Provide the [x, y] coordinate of the cell's center where the given text is located.  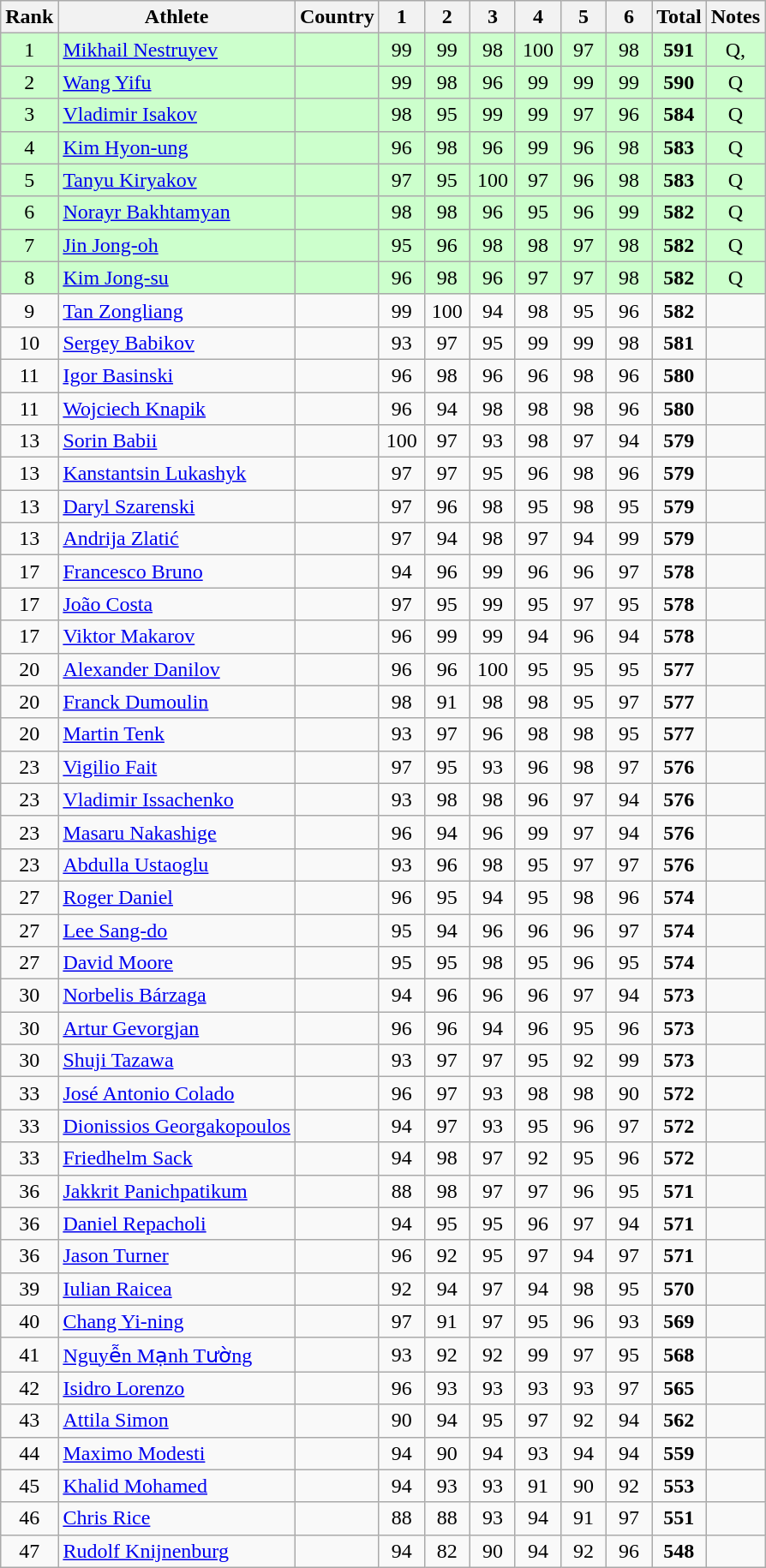
Shuji Tazawa [177, 1061]
39 [29, 1289]
591 [679, 50]
8 [29, 278]
Chang Yi-ning [177, 1321]
45 [29, 1486]
Norayr Bakhtamyan [177, 212]
Maximo Modesti [177, 1453]
Daryl Szarenski [177, 506]
Notes [735, 17]
Q, [735, 50]
44 [29, 1453]
Jason Turner [177, 1256]
Athlete [177, 17]
82 [447, 1551]
Attila Simon [177, 1421]
568 [679, 1355]
7 [29, 245]
548 [679, 1551]
590 [679, 82]
Nguyễn Mạnh Tường [177, 1355]
Tan Zongliang [177, 310]
Abdulla Ustaoglu [177, 865]
Andrija Zlatić [177, 539]
Rudolf Knijnenburg [177, 1551]
47 [29, 1551]
41 [29, 1355]
João Costa [177, 604]
Igor Basinski [177, 375]
Wojciech Knapik [177, 409]
Lee Sang-do [177, 930]
9 [29, 310]
559 [679, 1453]
Tanyu Kiryakov [177, 180]
Kim Hyon-ung [177, 147]
569 [679, 1321]
Sorin Babii [177, 441]
584 [679, 115]
46 [29, 1518]
Total [679, 17]
Chris Rice [177, 1518]
553 [679, 1486]
Country [337, 17]
Artur Gevorgjan [177, 1028]
Kanstantsin Lukashyk [177, 474]
Norbelis Bárzaga [177, 996]
42 [29, 1388]
Franck Dumoulin [177, 702]
Dionissios Georgakopoulos [177, 1126]
Isidro Lorenzo [177, 1388]
43 [29, 1421]
Friedhelm Sack [177, 1158]
581 [679, 343]
Iulian Raicea [177, 1289]
Masaru Nakashige [177, 832]
Daniel Repacholi [177, 1224]
Kim Jong-su [177, 278]
Sergey Babikov [177, 343]
José Antonio Colado [177, 1093]
Martin Tenk [177, 734]
570 [679, 1289]
David Moore [177, 963]
Khalid Mohamed [177, 1486]
Viktor Makarov [177, 637]
Jakkrit Panichpatikum [177, 1191]
551 [679, 1518]
Rank [29, 17]
Roger Daniel [177, 897]
Wang Yifu [177, 82]
Vigilio Fait [177, 767]
10 [29, 343]
Francesco Bruno [177, 572]
562 [679, 1421]
Vladimir Issachenko [177, 799]
Mikhail Nestruyev [177, 50]
Vladimir Isakov [177, 115]
565 [679, 1388]
Alexander Danilov [177, 669]
40 [29, 1321]
Jin Jong-oh [177, 245]
